Output the (X, Y) coordinate of the center of the cell containing the given text.  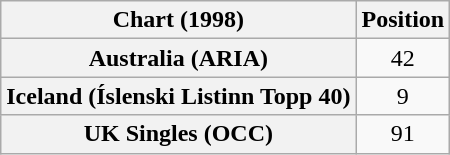
Chart (1998) (178, 20)
Position (403, 20)
Iceland (Íslenski Listinn Topp 40) (178, 96)
Australia (ARIA) (178, 58)
42 (403, 58)
9 (403, 96)
UK Singles (OCC) (178, 134)
91 (403, 134)
